Pinpoint the cell where the given text exists, returning its [x, y] midpoint coordinate. 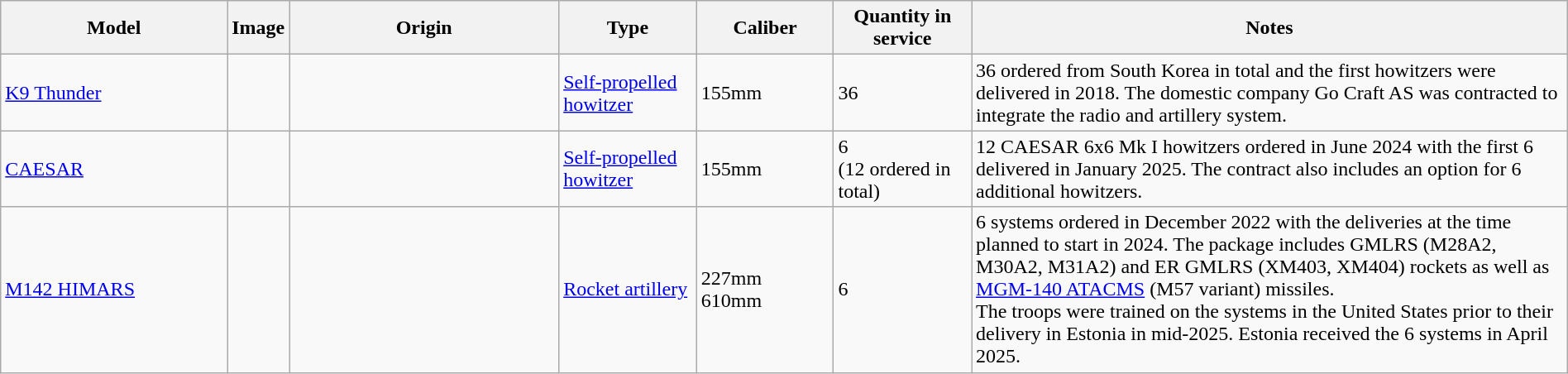
Model [114, 28]
Caliber [765, 28]
Image [258, 28]
CAESAR [114, 169]
Origin [424, 28]
Rocket artillery [629, 290]
M142 HIMARS [114, 290]
36 [903, 93]
227mm610mm [765, 290]
Quantity in service [903, 28]
Notes [1270, 28]
6(12 ordered in total) [903, 169]
6 [903, 290]
Type [629, 28]
K9 Thunder [114, 93]
